From the cell containing the given text, extract its center point as [X, Y] coordinate. 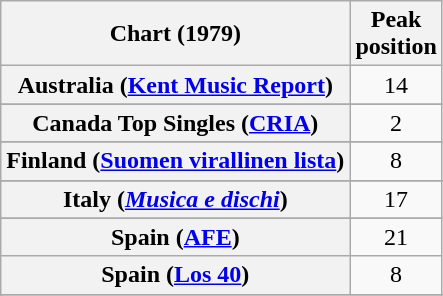
Spain (AFE) [176, 237]
Spain (Los 40) [176, 275]
Finland (Suomen virallinen lista) [176, 161]
14 [396, 85]
Australia (Kent Music Report) [176, 85]
Canada Top Singles (CRIA) [176, 123]
17 [396, 199]
21 [396, 237]
Peakposition [396, 34]
Chart (1979) [176, 34]
Italy (Musica e dischi) [176, 199]
2 [396, 123]
